Pinpoint the cell where the given text exists, returning its [x, y] midpoint coordinate. 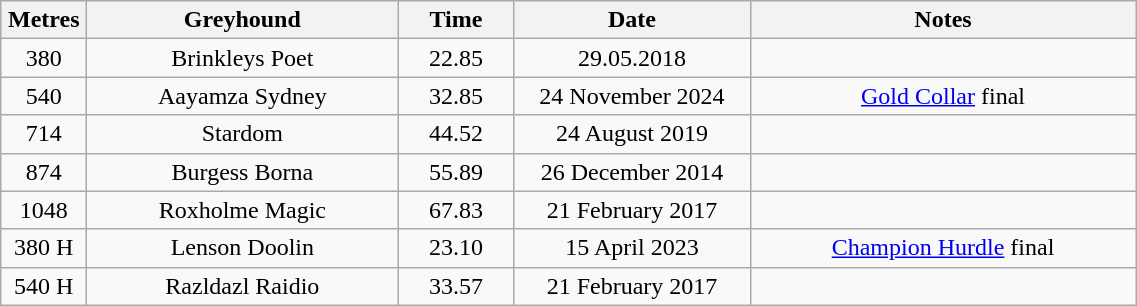
24 November 2024 [632, 96]
29.05.2018 [632, 58]
714 [44, 134]
Time [456, 20]
540 [44, 96]
Date [632, 20]
Roxholme Magic [242, 210]
32.85 [456, 96]
Aayamza Sydney [242, 96]
Razldazl Raidio [242, 286]
Lenson Doolin [242, 248]
67.83 [456, 210]
Champion Hurdle final [943, 248]
15 April 2023 [632, 248]
380 H [44, 248]
Metres [44, 20]
33.57 [456, 286]
Gold Collar final [943, 96]
874 [44, 172]
24 August 2019 [632, 134]
44.52 [456, 134]
Brinkleys Poet [242, 58]
380 [44, 58]
Stardom [242, 134]
Burgess Borna [242, 172]
26 December 2014 [632, 172]
55.89 [456, 172]
540 H [44, 286]
Notes [943, 20]
1048 [44, 210]
22.85 [456, 58]
Greyhound [242, 20]
23.10 [456, 248]
